Search for the cell housing the specified text and yield its (X, Y) center coordinate. 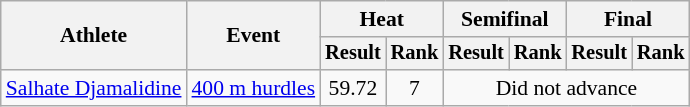
59.72 (353, 88)
Event (254, 36)
Athlete (94, 36)
Semifinal (504, 19)
7 (415, 88)
Did not advance (566, 88)
Heat (382, 19)
Salhate Djamalidine (94, 88)
400 m hurdles (254, 88)
Final (628, 19)
